Return [x, y] of the center of cell containing provided text 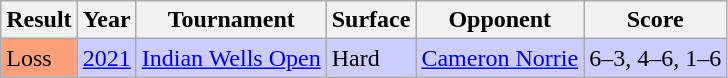
2021 [106, 58]
Opponent [500, 20]
Indian Wells Open [231, 58]
Loss [39, 58]
Surface [371, 20]
Cameron Norrie [500, 58]
Score [656, 20]
Hard [371, 58]
Year [106, 20]
6–3, 4–6, 1–6 [656, 58]
Result [39, 20]
Tournament [231, 20]
